Output the (X, Y) coordinate of the center of the cell containing the given text.  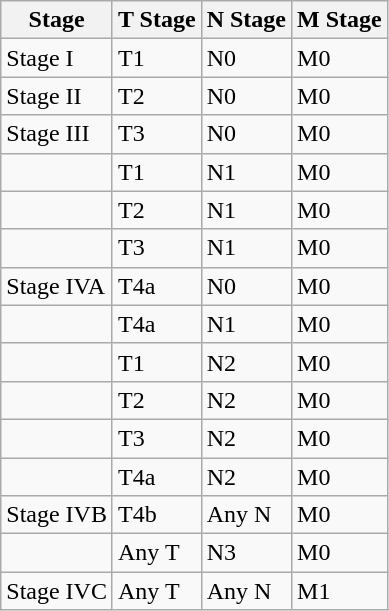
Stage I (57, 58)
Stage III (57, 134)
T Stage (156, 20)
Stage IVB (57, 515)
N Stage (246, 20)
Stage IVC (57, 591)
T4b (156, 515)
Stage IVA (57, 286)
M1 (340, 591)
M Stage (340, 20)
N3 (246, 553)
Stage II (57, 96)
Stage (57, 20)
